Capture the cell that displays the provided text and extract its (X, Y) central coordinate. 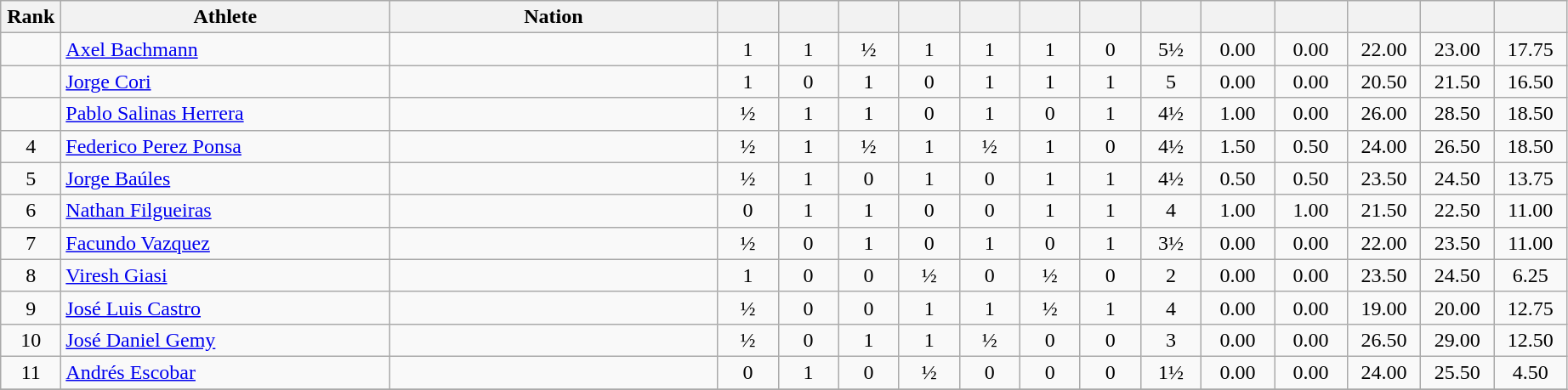
11 (31, 372)
Nathan Filgueiras (225, 211)
Jorge Cori (225, 82)
13.75 (1531, 178)
10 (31, 340)
Facundo Vazquez (225, 243)
17.75 (1531, 49)
2 (1170, 275)
Viresh Giasi (225, 275)
16.50 (1531, 82)
20.00 (1457, 308)
José Luis Castro (225, 308)
20.50 (1384, 82)
1½ (1170, 372)
29.00 (1457, 340)
7 (31, 243)
Rank (31, 17)
6 (31, 211)
22.50 (1457, 211)
Andrés Escobar (225, 372)
Jorge Baúles (225, 178)
Athlete (225, 17)
3 (1170, 340)
4.50 (1531, 372)
12.75 (1531, 308)
Axel Bachmann (225, 49)
1.50 (1237, 146)
Federico Perez Ponsa (225, 146)
25.50 (1457, 372)
26.00 (1384, 114)
Nation (554, 17)
Pablo Salinas Herrera (225, 114)
23.00 (1457, 49)
José Daniel Gemy (225, 340)
6.25 (1531, 275)
8 (31, 275)
12.50 (1531, 340)
3½ (1170, 243)
9 (31, 308)
28.50 (1457, 114)
5½ (1170, 49)
19.00 (1384, 308)
